Search for the cell housing the specified text and yield its [x, y] center coordinate. 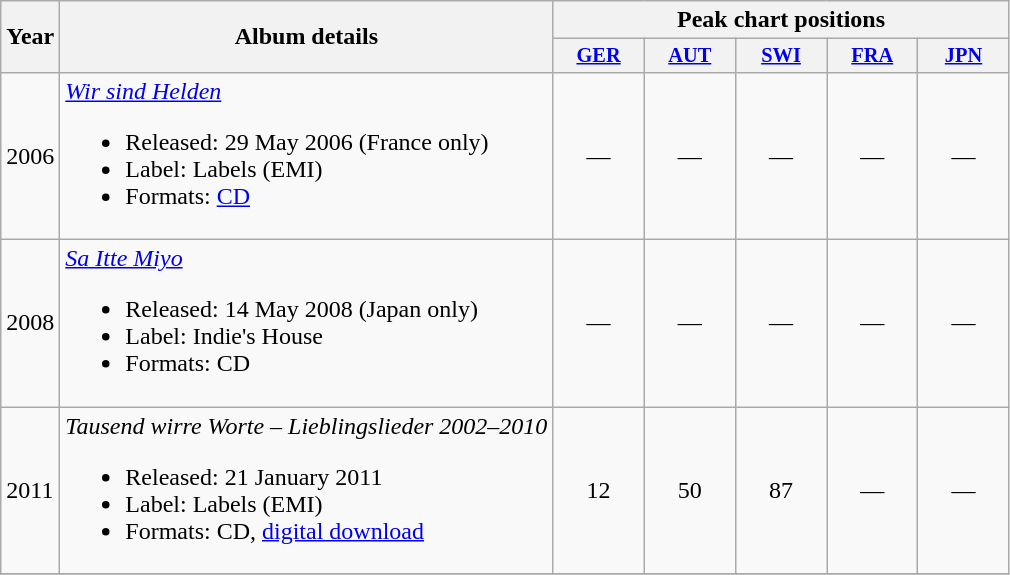
Album details [306, 37]
Wir sind HeldenReleased: 29 May 2006 (France only)Label: Labels (EMI)Formats: CD [306, 156]
12 [598, 490]
2011 [30, 490]
Peak chart positions [781, 20]
Tausend wirre Worte – Lieblingslieder 2002–2010Released: 21 January 2011Label: Labels (EMI)Formats: CD, digital download [306, 490]
JPN [964, 56]
AUT [690, 56]
87 [780, 490]
Year [30, 37]
GER [598, 56]
SWI [780, 56]
FRA [872, 56]
Sa Itte MiyoReleased: 14 May 2008 (Japan only)Label: Indie's HouseFormats: CD [306, 324]
50 [690, 490]
2008 [30, 324]
2006 [30, 156]
